Search for the cell housing the specified text and yield its [x, y] center coordinate. 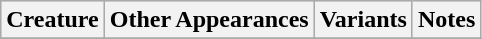
Notes [446, 20]
Other Appearances [209, 20]
Variants [363, 20]
Creature [52, 20]
